Determine the (x, y) coordinate at the center of the cell enclosing the given text.  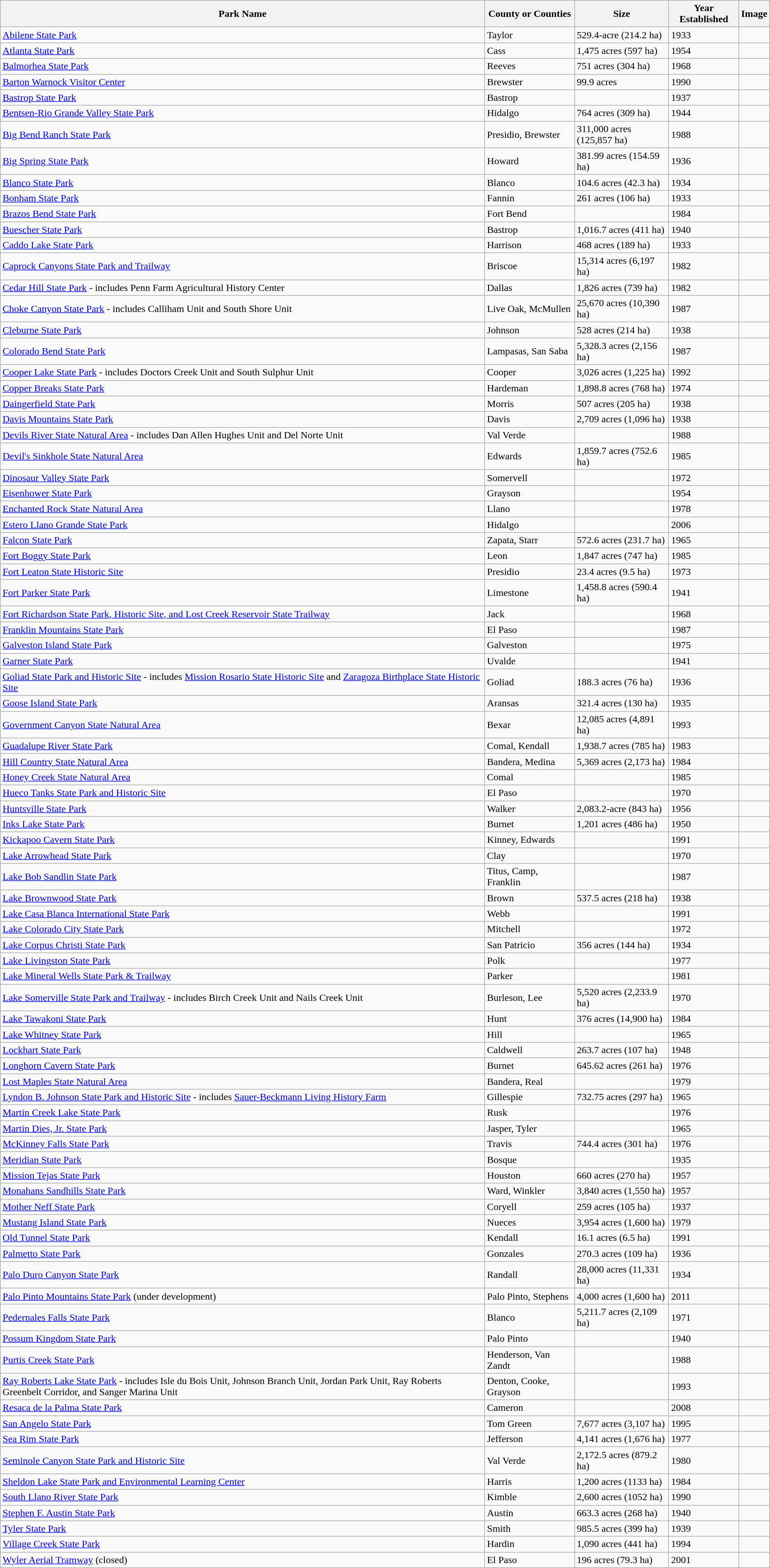
751 acres (304 ha) (622, 66)
Palo Duro Canyon State Park (243, 1275)
Dinosaur Valley State Park (243, 477)
5,520 acres (2,233.9 ha) (622, 998)
2,172.5 acres (879.2 ha) (622, 1460)
4,000 acres (1,600 ha) (622, 1296)
Briscoe (530, 267)
Hill (530, 1034)
Grayson (530, 493)
Lake Corpus Christi State Park (243, 945)
Comal (530, 777)
Lake Somerville State Park and Trailway - includes Birch Creek Unit and Nails Creek Unit (243, 998)
Brown (530, 898)
660 acres (270 ha) (622, 1175)
196 acres (79.3 ha) (622, 1560)
Cass (530, 51)
188.3 acres (76 ha) (622, 682)
2,083.2-acre (843 ha) (622, 809)
Davis Mountains State Park (243, 419)
Year Established (704, 14)
San Angelo State Park (243, 1424)
Purtis Creek State Park (243, 1360)
Harrison (530, 245)
Enchanted Rock State Natural Area (243, 509)
5,369 acres (2,173 ha) (622, 761)
Bonham State Park (243, 198)
Live Oak, McMullen (530, 309)
Hunt (530, 1019)
Barton Warnock Visitor Center (243, 82)
1939 (704, 1528)
Honey Creek State Natural Area (243, 777)
Resaca de la Palma State Park (243, 1408)
Parker (530, 976)
Polk (530, 961)
1995 (704, 1424)
Palo Pinto (530, 1338)
Bexar (530, 724)
985.5 acres (399 ha) (622, 1528)
Lake Arrowhead State Park (243, 856)
Johnson (530, 330)
Meridian State Park (243, 1160)
Stephen F. Austin State Park (243, 1513)
537.5 acres (218 ha) (622, 898)
1978 (704, 509)
Mother Neff State Park (243, 1207)
Uvalde (530, 661)
Travis (530, 1144)
764 acres (309 ha) (622, 113)
Old Tunnel State Park (243, 1238)
1992 (704, 372)
25,670 acres (10,390 ha) (622, 309)
Clay (530, 856)
263.7 acres (107 ha) (622, 1050)
Goliad State Park and Historic Site - includes Mission Rosario State Historic Site and Zaragoza Birthplace State Historic Site (243, 682)
Sheldon Lake State Park and Environmental Learning Center (243, 1482)
1975 (704, 645)
Somervell (530, 477)
San Patricio (530, 945)
528 acres (214 ha) (622, 330)
Bentsen-Rio Grande Valley State Park (243, 113)
270.3 acres (109 ha) (622, 1254)
Seminole Canyon State Park and Historic Site (243, 1460)
Garner State Park (243, 661)
Denton, Cooke, Grayson (530, 1387)
Webb (530, 914)
1956 (704, 809)
Comal, Kendall (530, 746)
1,898.8 acres (768 ha) (622, 388)
County or Counties (530, 14)
Park Name (243, 14)
Hill Country State Natural Area (243, 761)
Size (622, 14)
Falcon State Park (243, 540)
Lake Bob Sandlin State Park (243, 877)
259 acres (105 ha) (622, 1207)
Gonzales (530, 1254)
Bastrop State Park (243, 98)
Houston (530, 1175)
663.3 acres (268 ha) (622, 1513)
Smith (530, 1528)
Lampasas, San Saba (530, 351)
Sea Rim State Park (243, 1439)
Randall (530, 1275)
Cleburne State Park (243, 330)
1,016.7 acres (411 ha) (622, 229)
Lake Livingston State Park (243, 961)
Daingerfield State Park (243, 404)
Jasper, Tyler (530, 1128)
Jack (530, 614)
Lake Whitney State Park (243, 1034)
5,328.3 acres (2,156 ha) (622, 351)
Lake Colorado City State Park (243, 929)
Ward, Winkler (530, 1191)
Hardin (530, 1544)
1948 (704, 1050)
Presidio, Brewster (530, 134)
Walker (530, 809)
Guadalupe River State Park (243, 746)
Huntsville State Park (243, 809)
Morris (530, 404)
1944 (704, 113)
1,475 acres (597 ha) (622, 51)
1973 (704, 572)
3,026 acres (1,225 ha) (622, 372)
Choke Canyon State Park - includes Calliham Unit and South Shore Unit (243, 309)
2008 (704, 1408)
Fannin (530, 198)
Bandera, Real (530, 1081)
1980 (704, 1460)
Longhorn Cavern State Park (243, 1065)
Fort Leaton State Historic Site (243, 572)
Image (754, 14)
McKinney Falls State Park (243, 1144)
Lost Maples State Natural Area (243, 1081)
Henderson, Van Zandt (530, 1360)
Copper Breaks State Park (243, 388)
Big Bend Ranch State Park (243, 134)
Fort Boggy State Park (243, 556)
7,677 acres (3,107 ha) (622, 1424)
1981 (704, 976)
Howard (530, 161)
Hueco Tanks State Park and Historic Site (243, 793)
1,938.7 acres (785 ha) (622, 746)
Fort Parker State Park (243, 593)
529.4-acre (214.2 ha) (622, 35)
Lyndon B. Johnson State Park and Historic Site - includes Sauer-Beckmann Living History Farm (243, 1097)
23.4 acres (9.5 ha) (622, 572)
Davis (530, 419)
732.75 acres (297 ha) (622, 1097)
Rusk (530, 1113)
Colorado Bend State Park (243, 351)
Monahans Sandhills State Park (243, 1191)
Fort Richardson State Park, Historic Site, and Lost Creek Reservoir State Trailway (243, 614)
Lake Brownwood State Park (243, 898)
376 acres (14,900 ha) (622, 1019)
Taylor (530, 35)
Wyler Aerial Tramway (closed) (243, 1560)
Inks Lake State Park (243, 824)
Palo Pinto, Stephens (530, 1296)
1,200 acres (1133 ha) (622, 1482)
Coryell (530, 1207)
507 acres (205 ha) (622, 404)
Cameron (530, 1408)
Kimble (530, 1497)
Limestone (530, 593)
1,859.7 acres (752.6 ha) (622, 456)
1,847 acres (747 ha) (622, 556)
Reeves (530, 66)
468 acres (189 ha) (622, 245)
Atlanta State Park (243, 51)
Edwards (530, 456)
Abilene State Park (243, 35)
1983 (704, 746)
Big Spring State Park (243, 161)
2011 (704, 1296)
Government Canyon State Natural Area (243, 724)
28,000 acres (11,331 ha) (622, 1275)
1950 (704, 824)
1,090 acres (441 ha) (622, 1544)
572.6 acres (231.7 ha) (622, 540)
Balmorhea State Park (243, 66)
Devils River State Natural Area - includes Dan Allen Hughes Unit and Del Norte Unit (243, 435)
Jefferson (530, 1439)
Lake Mineral Wells State Park & Trailway (243, 976)
Devil's Sinkhole State Natural Area (243, 456)
261 acres (106 ha) (622, 198)
645.62 acres (261 ha) (622, 1065)
Brazos Bend State Park (243, 214)
South Llano River State Park (243, 1497)
Galveston (530, 645)
5,211.7 acres (2,109 ha) (622, 1317)
Mitchell (530, 929)
1974 (704, 388)
Fort Bend (530, 214)
1971 (704, 1317)
Possum Kingdom State Park (243, 1338)
Titus, Camp, Franklin (530, 877)
15,314 acres (6,197 ha) (622, 267)
Mustang Island State Park (243, 1222)
1,458.8 acres (590.4 ha) (622, 593)
4,141 acres (1,676 ha) (622, 1439)
Presidio (530, 572)
2,709 acres (1,096 ha) (622, 419)
Martin Creek Lake State Park (243, 1113)
Cooper (530, 372)
Village Creek State Park (243, 1544)
Cedar Hill State Park - includes Penn Farm Agricultural History Center (243, 288)
Cooper Lake State Park - includes Doctors Creek Unit and South Sulphur Unit (243, 372)
1,826 acres (739 ha) (622, 288)
Harris (530, 1482)
Tyler State Park (243, 1528)
Blanco State Park (243, 182)
744.4 acres (301 ha) (622, 1144)
Estero Llano Grande State Park (243, 525)
Aransas (530, 703)
Burleson, Lee (530, 998)
Kickapoo Cavern State Park (243, 840)
Llano (530, 509)
Goliad (530, 682)
356 acres (144 ha) (622, 945)
Lake Tawakoni State Park (243, 1019)
Goose Island State Park (243, 703)
Nueces (530, 1222)
3,840 acres (1,550 ha) (622, 1191)
Hardeman (530, 388)
104.6 acres (42.3 ha) (622, 182)
1994 (704, 1544)
Lake Casa Blanca International State Park (243, 914)
16.1 acres (6.5 ha) (622, 1238)
Zapata, Starr (530, 540)
3,954 acres (1,600 ha) (622, 1222)
Austin (530, 1513)
321.4 acres (130 ha) (622, 703)
Caddo Lake State Park (243, 245)
Bosque (530, 1160)
Buescher State Park (243, 229)
12,085 acres (4,891 ha) (622, 724)
2001 (704, 1560)
Caldwell (530, 1050)
Gillespie (530, 1097)
Eisenhower State Park (243, 493)
Palo Pinto Mountains State Park (under development) (243, 1296)
2,600 acres (1052 ha) (622, 1497)
2006 (704, 525)
Brewster (530, 82)
99.9 acres (622, 82)
Bandera, Medina (530, 761)
Pedernales Falls State Park (243, 1317)
1,201 acres (486 ha) (622, 824)
Palmetto State Park (243, 1254)
Lockhart State Park (243, 1050)
Franklin Mountains State Park (243, 630)
Dallas (530, 288)
Caprock Canyons State Park and Trailway (243, 267)
Mission Tejas State Park (243, 1175)
Kinney, Edwards (530, 840)
Galveston Island State Park (243, 645)
Kendall (530, 1238)
Tom Green (530, 1424)
381.99 acres (154.59 ha) (622, 161)
Leon (530, 556)
311,000 acres (125,857 ha) (622, 134)
Martin Dies, Jr. State Park (243, 1128)
